Determine the (x, y) coordinate at the center of the cell enclosing the given text.  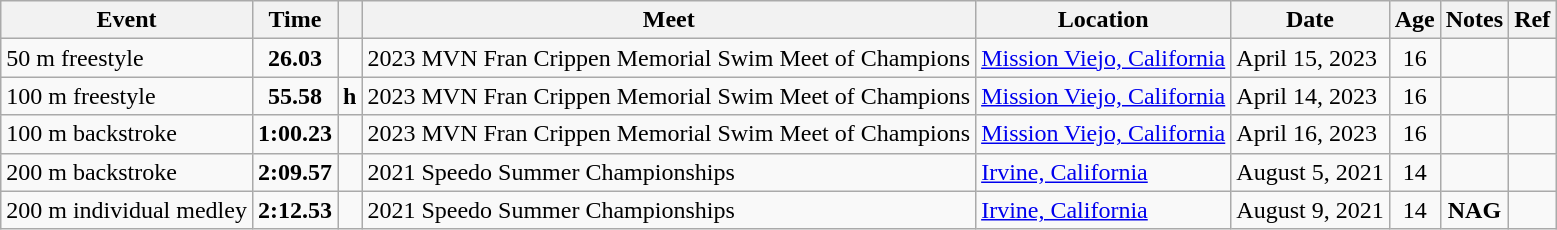
Age (1414, 20)
Meet (669, 20)
Time (294, 20)
50 m freestyle (127, 58)
April 16, 2023 (1310, 134)
2:12.53 (294, 210)
April 14, 2023 (1310, 96)
1:00.23 (294, 134)
200 m backstroke (127, 172)
200 m individual medley (127, 210)
26.03 (294, 58)
NAG (1474, 210)
100 m backstroke (127, 134)
Notes (1474, 20)
55.58 (294, 96)
Date (1310, 20)
August 5, 2021 (1310, 172)
h (350, 96)
August 9, 2021 (1310, 210)
April 15, 2023 (1310, 58)
Ref (1532, 20)
100 m freestyle (127, 96)
Event (127, 20)
2:09.57 (294, 172)
Location (1104, 20)
